For the text-containing cell, return its midpoint in (X, Y) coordinate format. 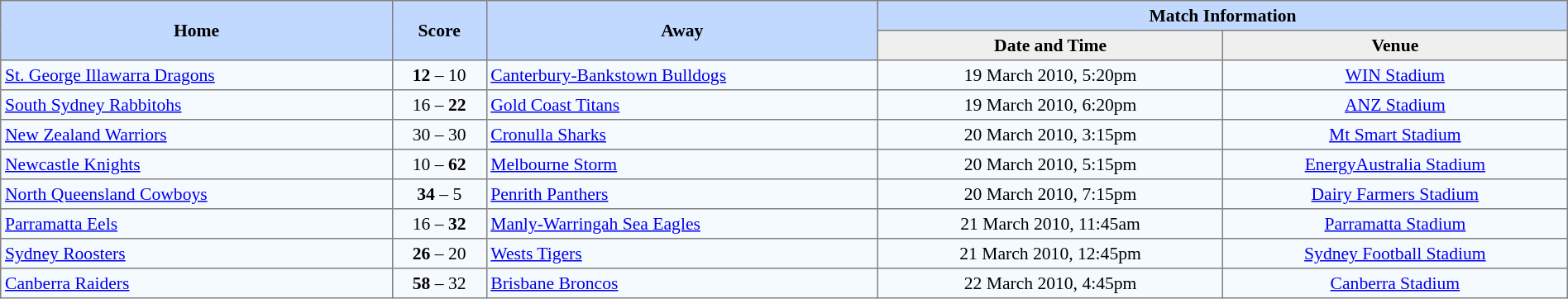
Mt Smart Stadium (1394, 135)
Gold Coast Titans (682, 105)
26 – 20 (439, 254)
Melbourne Storm (682, 164)
Away (682, 31)
20 March 2010, 7:15pm (1050, 194)
Date and Time (1050, 45)
Penrith Panthers (682, 194)
WIN Stadium (1394, 75)
New Zealand Warriors (197, 135)
Sydney Roosters (197, 254)
Wests Tigers (682, 254)
Cronulla Sharks (682, 135)
19 March 2010, 6:20pm (1050, 105)
Dairy Farmers Stadium (1394, 194)
20 March 2010, 3:15pm (1050, 135)
Sydney Football Stadium (1394, 254)
34 – 5 (439, 194)
12 – 10 (439, 75)
EnergyAustralia Stadium (1394, 164)
Brisbane Broncos (682, 283)
Home (197, 31)
22 March 2010, 4:45pm (1050, 283)
Canberra Raiders (197, 283)
Venue (1394, 45)
21 March 2010, 11:45am (1050, 224)
Canberra Stadium (1394, 283)
ANZ Stadium (1394, 105)
10 – 62 (439, 164)
Manly-Warringah Sea Eagles (682, 224)
Canterbury-Bankstown Bulldogs (682, 75)
58 – 32 (439, 283)
South Sydney Rabbitohs (197, 105)
30 – 30 (439, 135)
North Queensland Cowboys (197, 194)
St. George Illawarra Dragons (197, 75)
Score (439, 31)
16 – 22 (439, 105)
21 March 2010, 12:45pm (1050, 254)
Parramatta Eels (197, 224)
19 March 2010, 5:20pm (1050, 75)
20 March 2010, 5:15pm (1050, 164)
Match Information (1223, 16)
Parramatta Stadium (1394, 224)
16 – 32 (439, 224)
Newcastle Knights (197, 164)
